Scan for the cell matching the given text and deliver its (X, Y) coordinate at center. 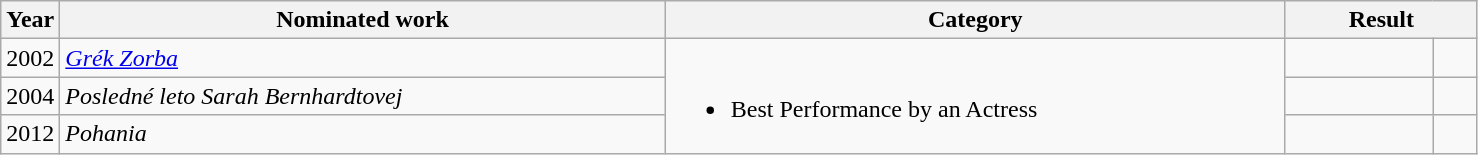
2012 (30, 134)
Posledné leto Sarah Bernhardtovej (362, 96)
Pohania (362, 134)
Nominated work (362, 20)
Grék Zorba (362, 58)
Best Performance by an Actress (975, 96)
Result (1381, 20)
Year (30, 20)
Category (975, 20)
2002 (30, 58)
2004 (30, 96)
